Search for the cell housing the specified text and yield its (X, Y) center coordinate. 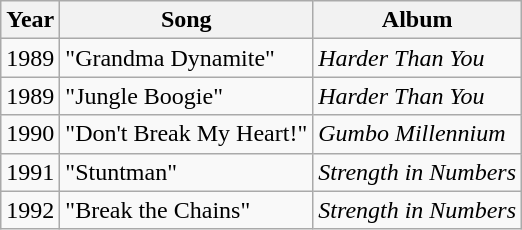
"Don't Break My Heart!" (186, 134)
Year (30, 20)
"Break the Chains" (186, 210)
"Jungle Boogie" (186, 96)
Song (186, 20)
Album (418, 20)
1990 (30, 134)
"Stuntman" (186, 172)
"Grandma Dynamite" (186, 58)
1992 (30, 210)
Gumbo Millennium (418, 134)
1991 (30, 172)
